Output the (x, y) coordinate of the center of the cell containing the given text.  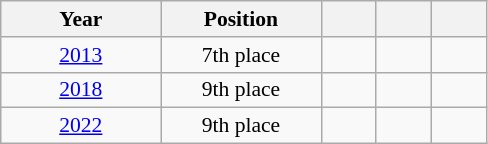
2018 (81, 90)
Year (81, 19)
2013 (81, 55)
2022 (81, 126)
Position (241, 19)
7th place (241, 55)
